Locate the cell with the specified text and output its [x, y] center coordinate. 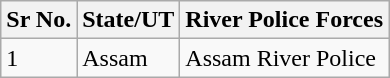
State/UT [128, 20]
Assam [128, 58]
River Police Forces [284, 20]
Sr No. [39, 20]
1 [39, 58]
Assam River Police [284, 58]
